Search for the cell housing the specified text and yield its [x, y] center coordinate. 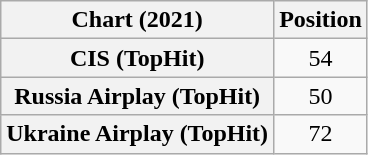
72 [321, 134]
Position [321, 20]
Chart (2021) [138, 20]
CIS (TopHit) [138, 58]
50 [321, 96]
Russia Airplay (TopHit) [138, 96]
Ukraine Airplay (TopHit) [138, 134]
54 [321, 58]
